Identify which cell holds the provided text, then report its [X, Y] central coordinate. 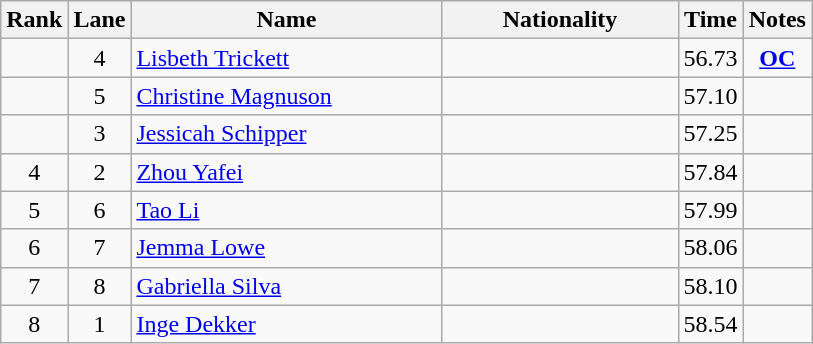
Gabriella Silva [286, 286]
58.06 [710, 248]
3 [100, 134]
OC [777, 58]
Time [710, 20]
Tao Li [286, 210]
58.54 [710, 324]
Lisbeth Trickett [286, 58]
56.73 [710, 58]
57.84 [710, 172]
Nationality [560, 20]
Name [286, 20]
Inge Dekker [286, 324]
Jemma Lowe [286, 248]
Notes [777, 20]
Rank [34, 20]
2 [100, 172]
57.25 [710, 134]
Zhou Yafei [286, 172]
57.99 [710, 210]
58.10 [710, 286]
1 [100, 324]
Jessicah Schipper [286, 134]
Christine Magnuson [286, 96]
Lane [100, 20]
57.10 [710, 96]
